Scan for the cell matching the given text and deliver its [x, y] coordinate at center. 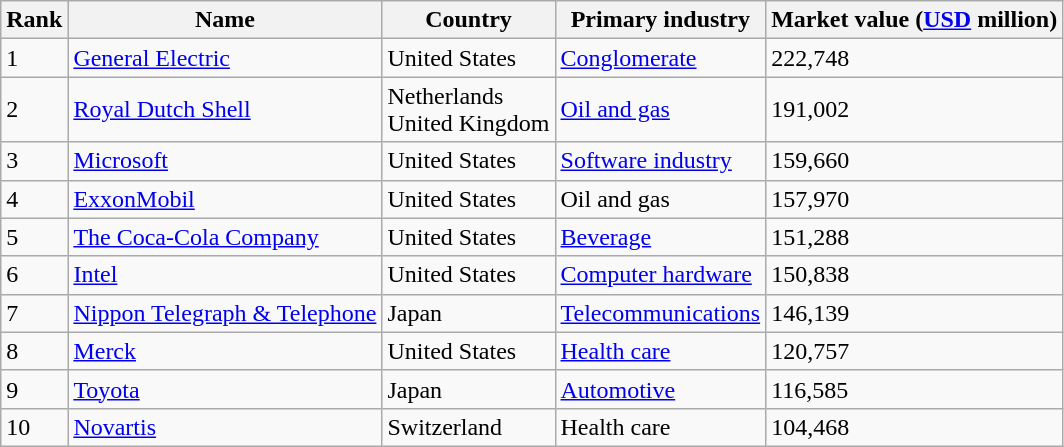
116,585 [914, 389]
Name [225, 20]
Toyota [225, 389]
146,139 [914, 313]
Intel [225, 275]
General Electric [225, 58]
222,748 [914, 58]
Novartis [225, 427]
10 [34, 427]
1 [34, 58]
3 [34, 161]
Microsoft [225, 161]
191,002 [914, 110]
104,468 [914, 427]
NetherlandsUnited Kingdom [468, 110]
Software industry [660, 161]
Conglomerate [660, 58]
7 [34, 313]
Telecommunications [660, 313]
4 [34, 199]
2 [34, 110]
157,970 [914, 199]
Rank [34, 20]
120,757 [914, 351]
5 [34, 237]
Automotive [660, 389]
Merck [225, 351]
The Coca-Cola Company [225, 237]
Royal Dutch Shell [225, 110]
Computer hardware [660, 275]
Country [468, 20]
151,288 [914, 237]
Nippon Telegraph & Telephone [225, 313]
150,838 [914, 275]
8 [34, 351]
ExxonMobil [225, 199]
Switzerland [468, 427]
6 [34, 275]
Primary industry [660, 20]
9 [34, 389]
Market value (USD million) [914, 20]
159,660 [914, 161]
Beverage [660, 237]
